Capture the cell that displays the provided text and extract its [X, Y] central coordinate. 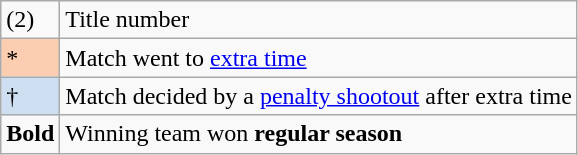
Match decided by a penalty shootout after extra time [319, 96]
Match went to extra time [319, 58]
(2) [30, 20]
Winning team won regular season [319, 134]
Title number [319, 20]
* [30, 58]
Bold [30, 134]
† [30, 96]
